Identify which cell holds the provided text, then report its [x, y] central coordinate. 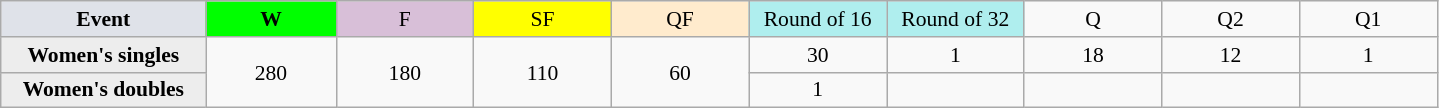
60 [680, 72]
Round of 16 [818, 19]
110 [543, 72]
Women's singles [104, 55]
Q1 [1368, 19]
30 [818, 55]
180 [405, 72]
Round of 32 [955, 19]
SF [543, 19]
Q2 [1231, 19]
QF [680, 19]
W [271, 19]
12 [1231, 55]
280 [271, 72]
Event [104, 19]
Q [1093, 19]
F [405, 19]
Women's doubles [104, 90]
18 [1093, 55]
